Find where the given text appears and provide that cell's center as [X, Y] coordinate. 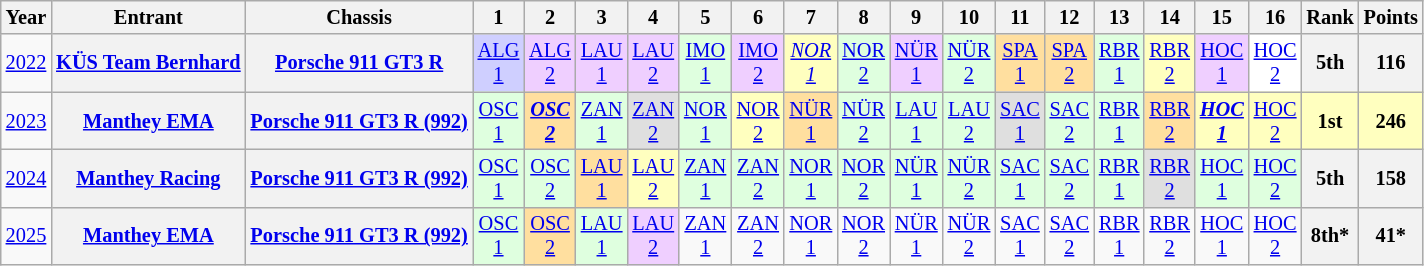
1 [499, 17]
14 [1169, 17]
Year [26, 17]
12 [1070, 17]
IMO2 [758, 63]
Porsche 911 GT3 R [360, 63]
13 [1119, 17]
15 [1222, 17]
1st [1330, 121]
2024 [26, 178]
11 [1020, 17]
7 [810, 17]
2025 [26, 236]
3 [602, 17]
2 [550, 17]
158 [1391, 178]
16 [1276, 17]
8 [864, 17]
Manthey Racing [148, 178]
Chassis [360, 17]
Entrant [148, 17]
Rank [1330, 17]
5 [706, 17]
8th* [1330, 236]
116 [1391, 63]
SPA2 [1070, 63]
ALG2 [550, 63]
246 [1391, 121]
6 [758, 17]
41* [1391, 236]
Points [1391, 17]
2022 [26, 63]
10 [970, 17]
SPA1 [1020, 63]
2023 [26, 121]
KÜS Team Bernhard [148, 63]
ALG1 [499, 63]
4 [653, 17]
IMO1 [706, 63]
9 [916, 17]
